Scan for the cell matching the given text and deliver its [x, y] coordinate at center. 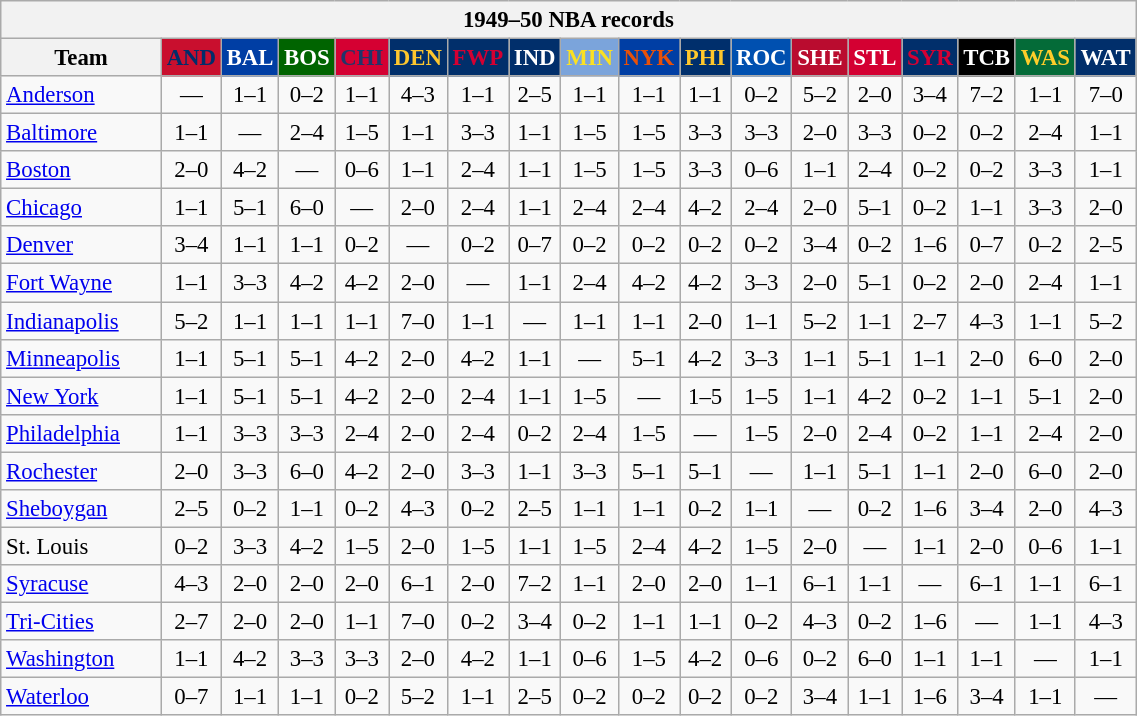
IND [534, 58]
Anderson [82, 95]
FWP [478, 58]
WAS [1045, 58]
St. Louis [82, 546]
DEN [418, 58]
Denver [82, 245]
Philadelphia [82, 433]
Syracuse [82, 584]
Tri-Cities [82, 621]
Boston [82, 170]
MIN [590, 58]
PHI [706, 58]
SYR [930, 58]
STL [875, 58]
Waterloo [82, 697]
1949–50 NBA records [568, 20]
Baltimore [82, 133]
SHE [820, 58]
Minneapolis [82, 358]
AND [191, 58]
Indianapolis [82, 321]
Team [82, 58]
CHI [362, 58]
Sheboygan [82, 509]
WAT [1106, 58]
BOS [307, 58]
NYK [648, 58]
New York [82, 396]
Fort Wayne [82, 283]
Washington [82, 659]
BAL [250, 58]
Rochester [82, 471]
Chicago [82, 208]
ROC [762, 58]
TCB [986, 58]
